Locate the cell with the specified text and output its [x, y] center coordinate. 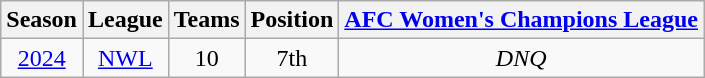
10 [206, 58]
AFC Women's Champions League [522, 20]
Position [292, 20]
Teams [206, 20]
2024 [42, 58]
7th [292, 58]
DNQ [522, 58]
NWL [125, 58]
Season [42, 20]
League [125, 20]
